From the cell containing the given text, extract its center point as [X, Y] coordinate. 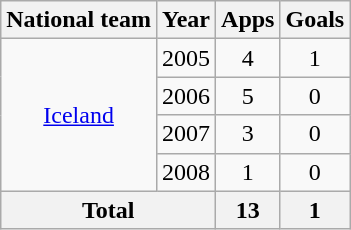
National team [79, 20]
2005 [186, 58]
4 [248, 58]
Apps [248, 20]
5 [248, 96]
2008 [186, 172]
Iceland [79, 115]
2007 [186, 134]
13 [248, 210]
Goals [315, 20]
2006 [186, 96]
3 [248, 134]
Year [186, 20]
Total [108, 210]
